Provide the [X, Y] coordinate of the cell's center where the given text is located.  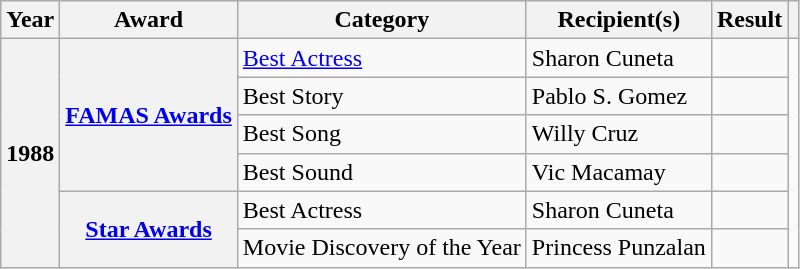
Pablo S. Gomez [618, 96]
Result [749, 20]
Star Awards [149, 229]
Princess Punzalan [618, 248]
Willy Cruz [618, 134]
Award [149, 20]
Best Sound [382, 172]
Category [382, 20]
Movie Discovery of the Year [382, 248]
FAMAS Awards [149, 115]
Year [30, 20]
Best Song [382, 134]
1988 [30, 153]
Best Story [382, 96]
Vic Macamay [618, 172]
Recipient(s) [618, 20]
